For the text-containing cell, return its midpoint in [x, y] coordinate format. 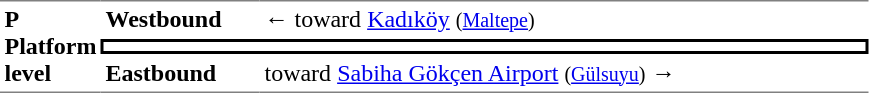
PPlatform level [50, 46]
Westbound [180, 20]
← toward Kadıköy (Maltepe) [564, 20]
Eastbound [180, 74]
toward Sabiha Gökçen Airport (Gülsuyu) → [564, 74]
